Return the (X, Y) coordinate for the center point of the cell that contains the specified text.  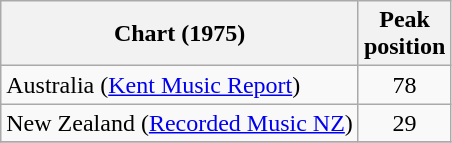
Australia (Kent Music Report) (180, 85)
Chart (1975) (180, 34)
29 (404, 123)
78 (404, 85)
Peakposition (404, 34)
New Zealand (Recorded Music NZ) (180, 123)
